Detect which cell encompasses the target text, then output its [X, Y] center coordinate. 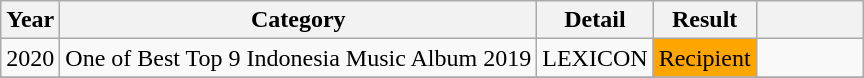
Recipient [704, 58]
Detail [595, 20]
Result [704, 20]
2020 [30, 58]
Year [30, 20]
One of Best Top 9 Indonesia Music Album 2019 [298, 58]
LEXICON [595, 58]
Category [298, 20]
